Find where the given text appears and provide that cell's center as [X, Y] coordinate. 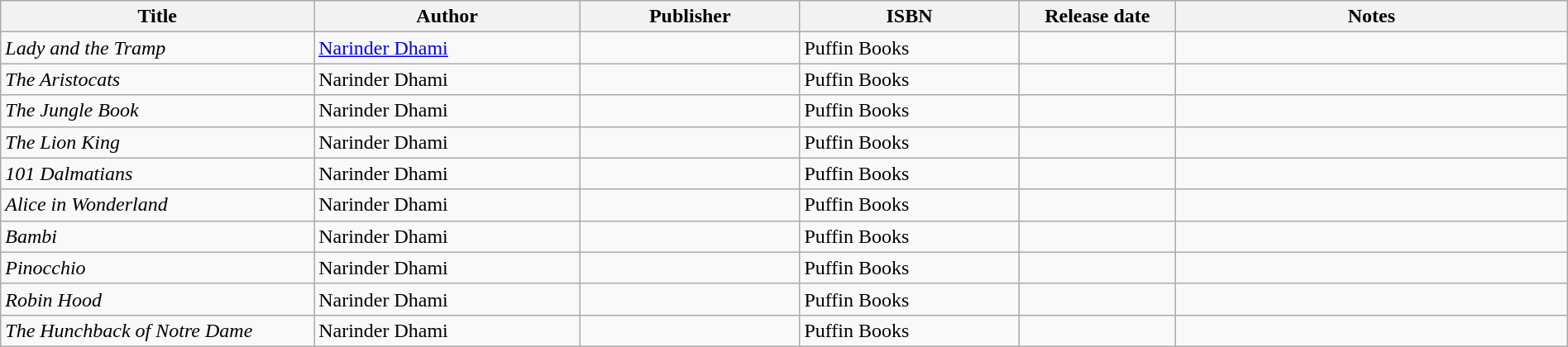
Bambi [157, 236]
Pinocchio [157, 268]
The Aristocats [157, 79]
Release date [1097, 17]
Publisher [690, 17]
Robin Hood [157, 299]
Notes [1372, 17]
Author [447, 17]
Alice in Wonderland [157, 205]
The Lion King [157, 142]
The Hunchback of Notre Dame [157, 330]
Title [157, 17]
ISBN [910, 17]
The Jungle Book [157, 111]
Lady and the Tramp [157, 48]
101 Dalmatians [157, 173]
